For the text-containing cell, return its midpoint in [x, y] coordinate format. 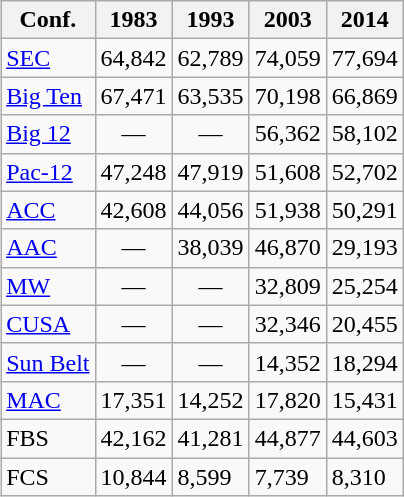
Conf. [48, 20]
51,938 [288, 210]
18,294 [364, 362]
67,471 [134, 96]
42,608 [134, 210]
62,789 [210, 58]
Big Ten [48, 96]
FBS [48, 438]
32,346 [288, 324]
Sun Belt [48, 362]
77,694 [364, 58]
8,310 [364, 477]
32,809 [288, 286]
14,352 [288, 362]
Big 12 [48, 134]
52,702 [364, 172]
58,102 [364, 134]
CUSA [48, 324]
2014 [364, 20]
38,039 [210, 248]
14,252 [210, 400]
42,162 [134, 438]
7,739 [288, 477]
8,599 [210, 477]
10,844 [134, 477]
17,820 [288, 400]
FCS [48, 477]
44,056 [210, 210]
63,535 [210, 96]
ACC [48, 210]
1983 [134, 20]
29,193 [364, 248]
MAC [48, 400]
MW [48, 286]
70,198 [288, 96]
15,431 [364, 400]
AAC [48, 248]
51,608 [288, 172]
66,869 [364, 96]
50,291 [364, 210]
46,870 [288, 248]
20,455 [364, 324]
74,059 [288, 58]
41,281 [210, 438]
47,248 [134, 172]
56,362 [288, 134]
44,603 [364, 438]
47,919 [210, 172]
1993 [210, 20]
2003 [288, 20]
SEC [48, 58]
64,842 [134, 58]
17,351 [134, 400]
25,254 [364, 286]
44,877 [288, 438]
Pac-12 [48, 172]
